Detect which cell encompasses the target text, then output its (x, y) center coordinate. 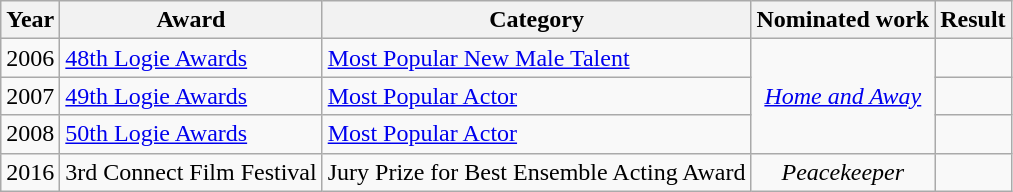
2016 (30, 172)
Nominated work (843, 20)
Most Popular New Male Talent (536, 58)
49th Logie Awards (191, 96)
Peacekeeper (843, 172)
Award (191, 20)
Year (30, 20)
Home and Away (843, 96)
2008 (30, 134)
48th Logie Awards (191, 58)
Category (536, 20)
Jury Prize for Best Ensemble Acting Award (536, 172)
50th Logie Awards (191, 134)
Result (973, 20)
3rd Connect Film Festival (191, 172)
2007 (30, 96)
2006 (30, 58)
